Provide the [X, Y] coordinate of the cell's center where the given text is located.  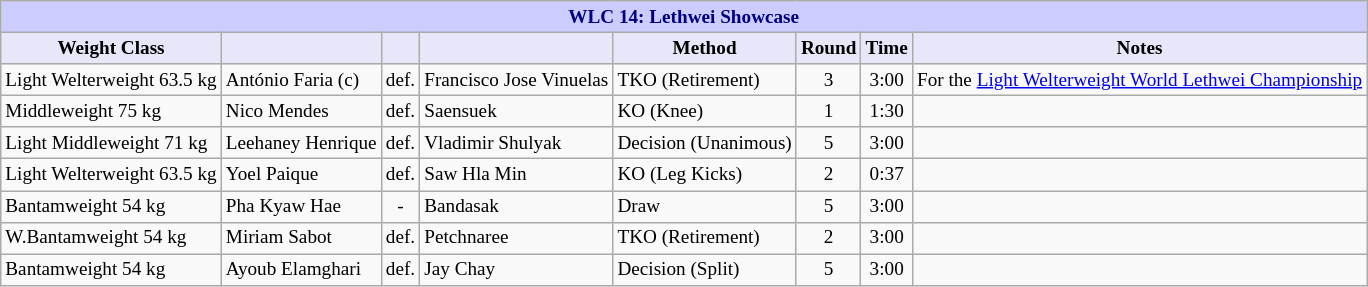
KO (Knee) [704, 111]
- [400, 206]
Vladimir Shulyak [516, 143]
Weight Class [111, 48]
Petchnaree [516, 238]
Decision (Split) [704, 270]
Saw Hla Min [516, 175]
Notes [1139, 48]
Francisco Jose Vinuelas [516, 80]
Saensuek [516, 111]
Light Middleweight 71 kg [111, 143]
Ayoub Elamghari [301, 270]
KO (Leg Kicks) [704, 175]
For the Light Welterweight World Lethwei Championship [1139, 80]
Yoel Paique [301, 175]
Middleweight 75 kg [111, 111]
0:37 [886, 175]
W.Bantamweight 54 kg [111, 238]
Draw [704, 206]
Jay Chay [516, 270]
3 [828, 80]
Pha Kyaw Hae [301, 206]
Time [886, 48]
1:30 [886, 111]
1 [828, 111]
Method [704, 48]
Bandasak [516, 206]
António Faria (c) [301, 80]
Round [828, 48]
Miriam Sabot [301, 238]
Nico Mendes [301, 111]
WLC 14: Lethwei Showcase [684, 17]
Leehaney Henrique [301, 143]
Decision (Unanimous) [704, 143]
